For the text-containing cell, return its midpoint in [X, Y] coordinate format. 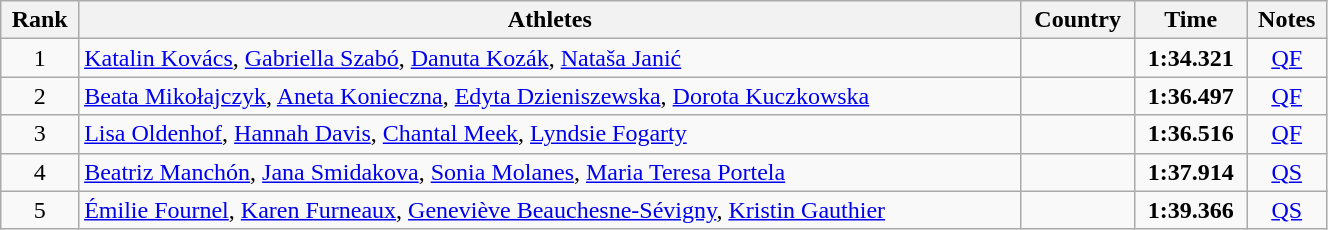
Rank [40, 20]
1:36.516 [1190, 134]
Lisa Oldenhof, Hannah Davis, Chantal Meek, Lyndsie Fogarty [550, 134]
Time [1190, 20]
3 [40, 134]
Beatriz Manchón, Jana Smidakova, Sonia Molanes, Maria Teresa Portela [550, 172]
5 [40, 210]
Beata Mikołajczyk, Aneta Konieczna, Edyta Dzieniszewska, Dorota Kuczkowska [550, 96]
Notes [1286, 20]
2 [40, 96]
4 [40, 172]
1:39.366 [1190, 210]
Country [1078, 20]
1:34.321 [1190, 58]
1 [40, 58]
Athletes [550, 20]
Katalin Kovács, Gabriella Szabó, Danuta Kozák, Nataša Janić [550, 58]
Émilie Fournel, Karen Furneaux, Geneviève Beauchesne-Sévigny, Kristin Gauthier [550, 210]
1:36.497 [1190, 96]
1:37.914 [1190, 172]
